Search for the cell housing the specified text and yield its [x, y] center coordinate. 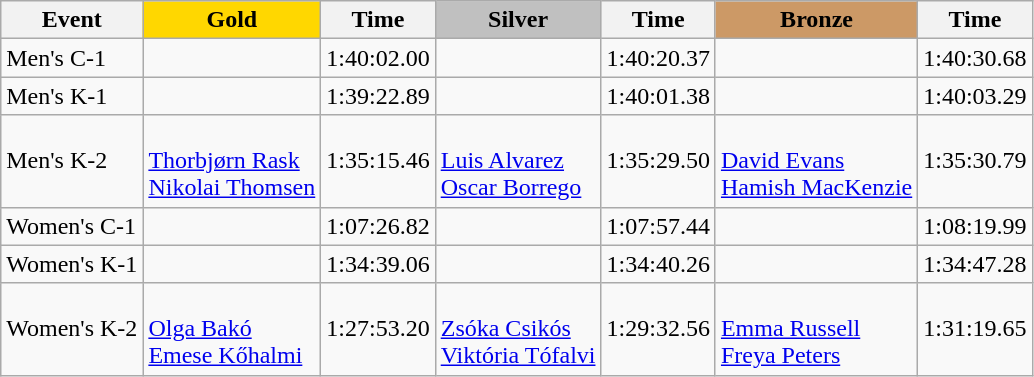
Men's C-1 [72, 58]
Women's K-1 [72, 264]
1:29:32.56 [658, 329]
Zsóka CsikósViktória Tófalvi [518, 329]
1:40:20.37 [658, 58]
Emma RussellFreya Peters [816, 329]
David EvansHamish MacKenzie [816, 161]
1:27:53.20 [378, 329]
1:40:30.68 [975, 58]
Women's C-1 [72, 226]
Event [72, 20]
1:34:40.26 [658, 264]
Thorbjørn RaskNikolai Thomsen [232, 161]
1:40:03.29 [975, 96]
1:31:19.65 [975, 329]
1:34:39.06 [378, 264]
Gold [232, 20]
Silver [518, 20]
1:35:30.79 [975, 161]
1:07:26.82 [378, 226]
Luis AlvarezOscar Borrego [518, 161]
1:35:15.46 [378, 161]
Olga BakóEmese Kőhalmi [232, 329]
Men's K-2 [72, 161]
1:35:29.50 [658, 161]
Bronze [816, 20]
1:39:22.89 [378, 96]
1:07:57.44 [658, 226]
Men's K-1 [72, 96]
1:40:01.38 [658, 96]
Women's K-2 [72, 329]
1:34:47.28 [975, 264]
1:08:19.99 [975, 226]
1:40:02.00 [378, 58]
